Search for the cell housing the specified text and yield its [X, Y] center coordinate. 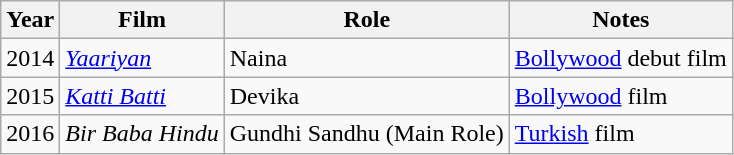
Bollywood debut film [620, 58]
Devika [366, 96]
Gundhi Sandhu (Main Role) [366, 134]
Bollywood film [620, 96]
2014 [30, 58]
Year [30, 20]
Turkish film [620, 134]
2016 [30, 134]
2015 [30, 96]
Katti Batti [142, 96]
Film [142, 20]
Bir Baba Hindu [142, 134]
Yaariyan [142, 58]
Notes [620, 20]
Naina [366, 58]
Role [366, 20]
